Locate the cell with the specified text and output its [X, Y] center coordinate. 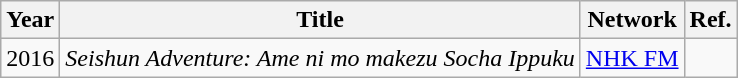
Title [320, 20]
2016 [30, 58]
NHK FM [632, 58]
Network [632, 20]
Ref. [710, 20]
Year [30, 20]
Seishun Adventure: Ame ni mo makezu Socha Ippuku [320, 58]
